Return the (X, Y) coordinate for the center point of the cell that contains the specified text.  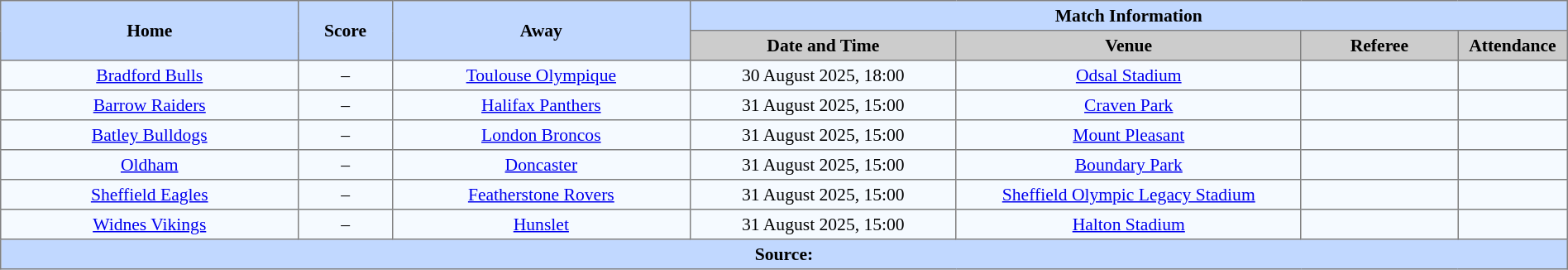
Referee (1379, 46)
Sheffield Eagles (150, 195)
Halifax Panthers (541, 105)
Attendance (1513, 46)
30 August 2025, 18:00 (823, 75)
Source: (784, 254)
Widnes Vikings (150, 224)
Sheffield Olympic Legacy Stadium (1128, 195)
Date and Time (823, 46)
Craven Park (1128, 105)
Featherstone Rovers (541, 195)
Score (346, 31)
Odsal Stadium (1128, 75)
Toulouse Olympique (541, 75)
Doncaster (541, 165)
Venue (1128, 46)
Match Information (1128, 16)
Mount Pleasant (1128, 135)
Hunslet (541, 224)
Home (150, 31)
Halton Stadium (1128, 224)
Away (541, 31)
Batley Bulldogs (150, 135)
Boundary Park (1128, 165)
London Broncos (541, 135)
Barrow Raiders (150, 105)
Oldham (150, 165)
Bradford Bulls (150, 75)
